Identify which cell holds the provided text, then report its (X, Y) central coordinate. 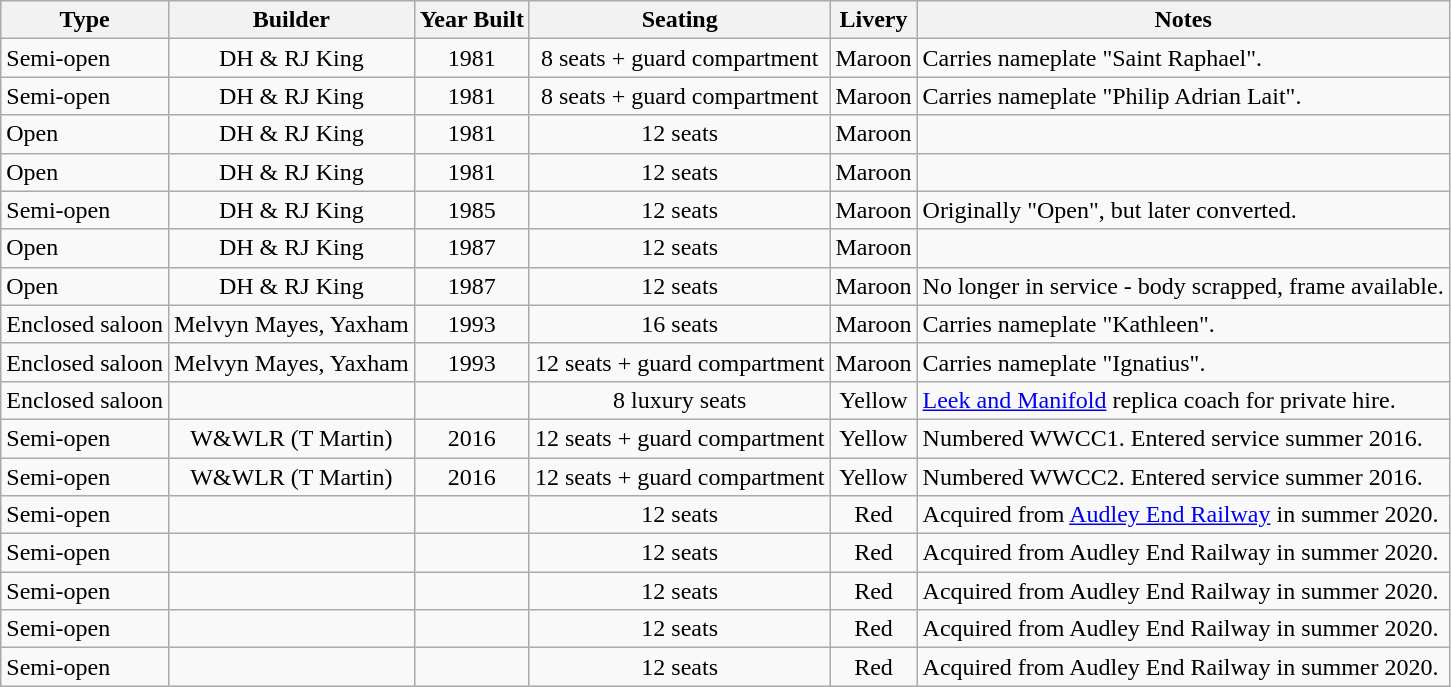
Seating (680, 20)
Year Built (472, 20)
Notes (1183, 20)
Originally "Open", but later converted. (1183, 210)
Leek and Manifold replica coach for private hire. (1183, 400)
Carries nameplate "Saint Raphael". (1183, 58)
Carries nameplate "Philip Adrian Lait". (1183, 96)
Carries nameplate "Ignatius". (1183, 362)
No longer in service - body scrapped, frame available. (1183, 286)
Livery (874, 20)
1985 (472, 210)
Builder (291, 20)
Numbered WWCC1. Entered service summer 2016. (1183, 438)
8 luxury seats (680, 400)
16 seats (680, 324)
Carries nameplate "Kathleen". (1183, 324)
Type (85, 20)
Numbered WWCC2. Entered service summer 2016. (1183, 477)
